Extract the (X, Y) coordinate from the center of the cell holding the provided text.  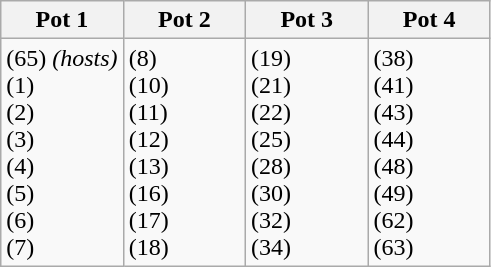
(19) (21) (22) (25) (28) (30) (32) (34) (307, 152)
Pot 2 (184, 20)
(8) (10) (11) (12) (13) (16) (17) (18) (184, 152)
(65) (hosts) (1) (2) (3) (4) (5) (6) (7) (62, 152)
(38) (41) (43) (44) (48) (49) (62) (63) (429, 152)
Pot 3 (307, 20)
Pot 1 (62, 20)
Pot 4 (429, 20)
